Find where the given text appears and provide that cell's center as [X, Y] coordinate. 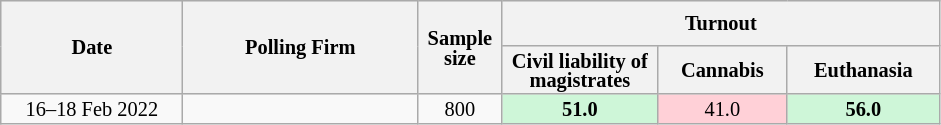
Date [92, 47]
Cannabis [722, 70]
16–18 Feb 2022 [92, 108]
51.0 [580, 108]
Polling Firm [300, 47]
800 [460, 108]
41.0 [722, 108]
Turnout [720, 22]
Euthanasia [863, 70]
Civil liability of magistrates [580, 70]
Sample size [460, 47]
56.0 [863, 108]
